Return the (X, Y) coordinate for the center point of the cell that contains the specified text.  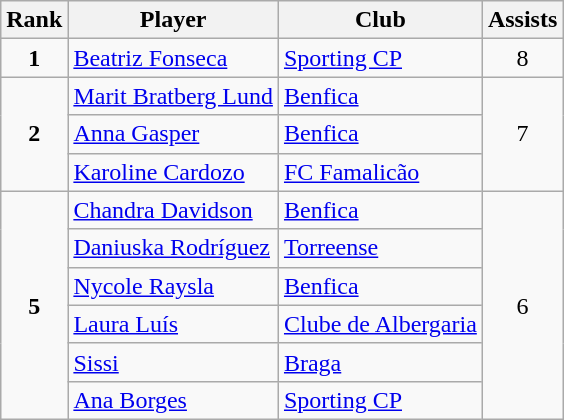
Beatriz Fonseca (174, 58)
2 (34, 134)
Marit Bratberg Lund (174, 96)
Karoline Cardozo (174, 172)
Chandra Davidson (174, 210)
Laura Luís (174, 324)
Clube de Albergaria (380, 324)
Ana Borges (174, 400)
Torreense (380, 248)
Club (380, 20)
Rank (34, 20)
8 (522, 58)
FC Famalicão (380, 172)
Daniuska Rodríguez (174, 248)
Nycole Raysla (174, 286)
6 (522, 305)
Assists (522, 20)
Anna Gasper (174, 134)
Braga (380, 362)
Player (174, 20)
5 (34, 305)
7 (522, 134)
1 (34, 58)
Sissi (174, 362)
